From the cell containing the given text, extract its center point as (x, y) coordinate. 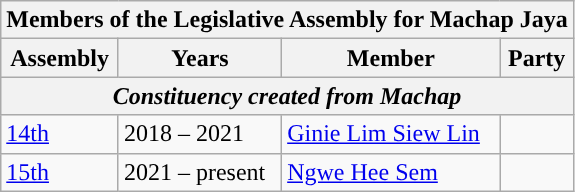
15th (60, 172)
Constituency created from Machap (288, 96)
Assembly (60, 58)
Member (391, 58)
2018 – 2021 (200, 134)
Ngwe Hee Sem (391, 172)
2021 – present (200, 172)
Years (200, 58)
Members of the Legislative Assembly for Machap Jaya (288, 20)
Ginie Lim Siew Lin (391, 134)
14th (60, 134)
Party (536, 58)
